Pinpoint the cell where the given text exists, returning its (x, y) midpoint coordinate. 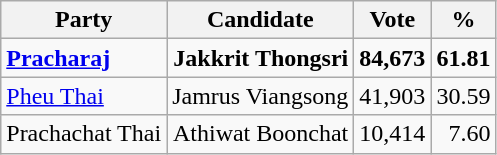
30.59 (464, 96)
Candidate (260, 20)
41,903 (392, 96)
84,673 (392, 58)
61.81 (464, 58)
Pracharaj (84, 58)
Prachachat Thai (84, 134)
Party (84, 20)
Athiwat Boonchat (260, 134)
Jamrus Viangsong (260, 96)
10,414 (392, 134)
% (464, 20)
Pheu Thai (84, 96)
Vote (392, 20)
Jakkrit Thongsri (260, 58)
7.60 (464, 134)
